Determine the (x, y) coordinate at the center of the cell enclosing the given text.  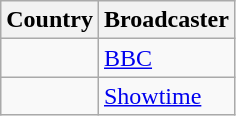
BBC (166, 58)
Country (50, 20)
Showtime (166, 96)
Broadcaster (166, 20)
